Output the [x, y] coordinate of the center of the cell containing the given text.  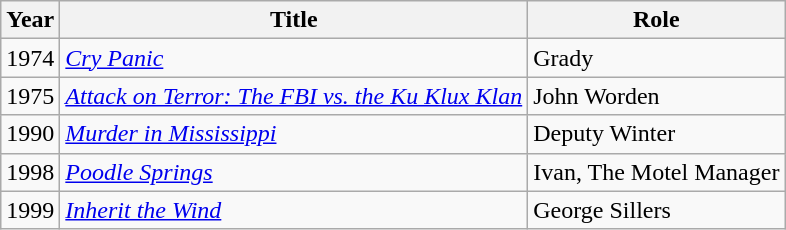
Murder in Mississippi [294, 134]
Inherit the Wind [294, 210]
Poodle Springs [294, 172]
1998 [30, 172]
George Sillers [656, 210]
Deputy Winter [656, 134]
1990 [30, 134]
Year [30, 20]
Role [656, 20]
Attack on Terror: The FBI vs. the Ku Klux Klan [294, 96]
Cry Panic [294, 58]
Title [294, 20]
1975 [30, 96]
1999 [30, 210]
1974 [30, 58]
John Worden [656, 96]
Grady [656, 58]
Ivan, The Motel Manager [656, 172]
